From the cell containing the given text, extract its center point as (X, Y) coordinate. 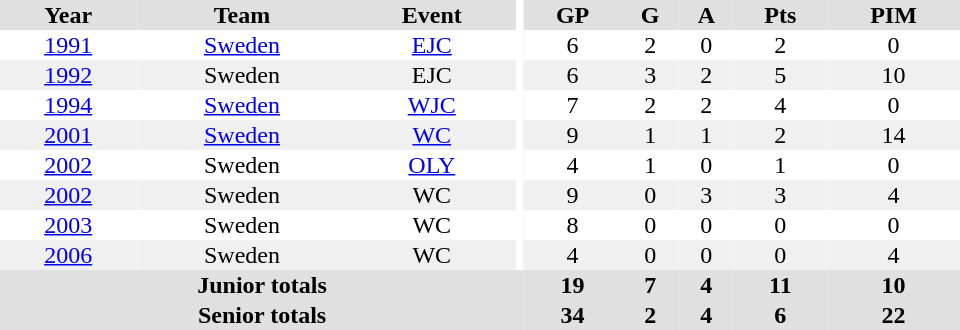
Pts (781, 15)
G (650, 15)
OLY (432, 165)
WJC (432, 105)
Senior totals (262, 315)
19 (572, 285)
Year (68, 15)
1994 (68, 105)
A (706, 15)
1992 (68, 75)
5 (781, 75)
Team (242, 15)
14 (894, 135)
Event (432, 15)
2006 (68, 255)
Junior totals (262, 285)
34 (572, 315)
GP (572, 15)
11 (781, 285)
PIM (894, 15)
2003 (68, 225)
8 (572, 225)
22 (894, 315)
2001 (68, 135)
1991 (68, 45)
